Return the (x, y) coordinate for the center point of the cell that contains the specified text.  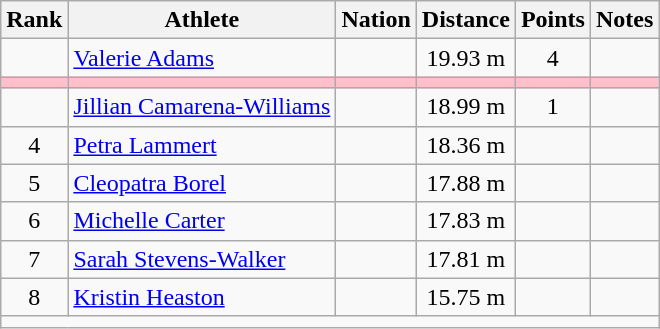
Points (552, 20)
Michelle Carter (202, 221)
Sarah Stevens-Walker (202, 259)
Distance (466, 20)
7 (34, 259)
1 (552, 107)
17.83 m (466, 221)
Petra Lammert (202, 145)
Nation (376, 20)
18.36 m (466, 145)
Athlete (202, 20)
17.81 m (466, 259)
Rank (34, 20)
Kristin Heaston (202, 297)
Valerie Adams (202, 58)
6 (34, 221)
5 (34, 183)
Cleopatra Borel (202, 183)
Jillian Camarena-Williams (202, 107)
17.88 m (466, 183)
19.93 m (466, 58)
15.75 m (466, 297)
8 (34, 297)
18.99 m (466, 107)
Notes (624, 20)
